Scan for the cell matching the given text and deliver its [x, y] coordinate at center. 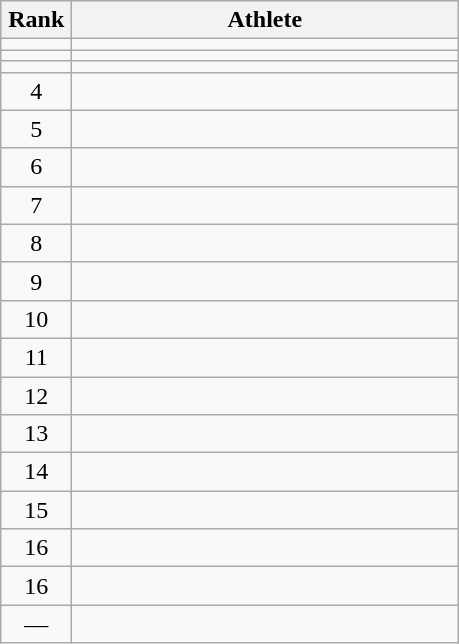
12 [36, 395]
— [36, 624]
4 [36, 91]
9 [36, 281]
Athlete [265, 20]
6 [36, 167]
5 [36, 129]
11 [36, 357]
7 [36, 205]
15 [36, 510]
10 [36, 319]
Rank [36, 20]
13 [36, 434]
14 [36, 472]
8 [36, 243]
